Return the [x, y] coordinate for the center point of the cell that contains the specified text.  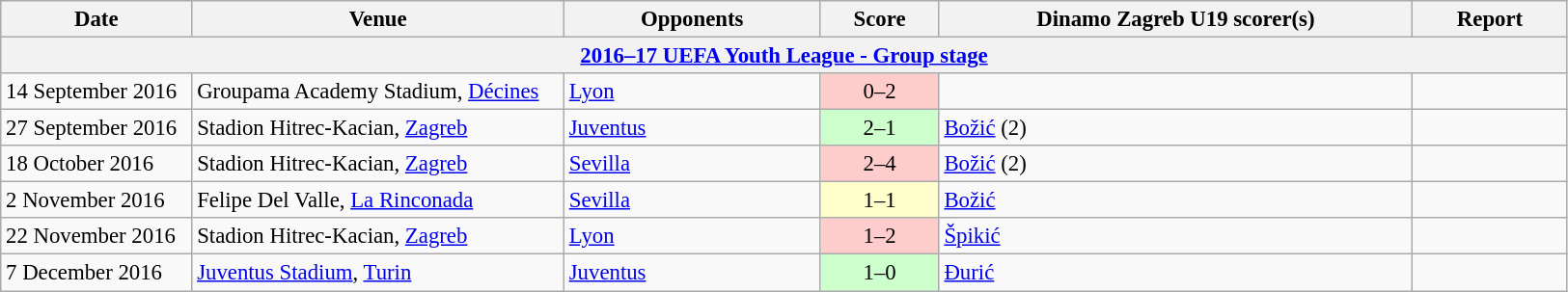
2–1 [880, 128]
Report [1490, 19]
Felipe Del Valle, La Rinconada [378, 200]
1–1 [880, 200]
1–2 [880, 236]
22 November 2016 [96, 236]
1–0 [880, 273]
Špikić [1175, 236]
27 September 2016 [96, 128]
Groupama Academy Stadium, Décines [378, 92]
Juventus Stadium, Turin [378, 273]
2–4 [880, 164]
14 September 2016 [96, 92]
2016–17 UEFA Youth League - Group stage [784, 56]
2 November 2016 [96, 200]
Dinamo Zagreb U19 scorer(s) [1175, 19]
0–2 [880, 92]
7 December 2016 [96, 273]
Score [880, 19]
Venue [378, 19]
18 October 2016 [96, 164]
Opponents [692, 19]
Date [96, 19]
Božić [1175, 200]
Đurić [1175, 273]
